Find where the given text appears and provide that cell's center as [x, y] coordinate. 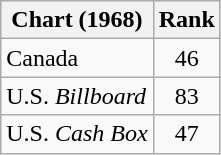
47 [186, 134]
U.S. Billboard [77, 96]
46 [186, 58]
U.S. Cash Box [77, 134]
Canada [77, 58]
Chart (1968) [77, 20]
Rank [186, 20]
83 [186, 96]
